Search for the cell housing the specified text and yield its (X, Y) center coordinate. 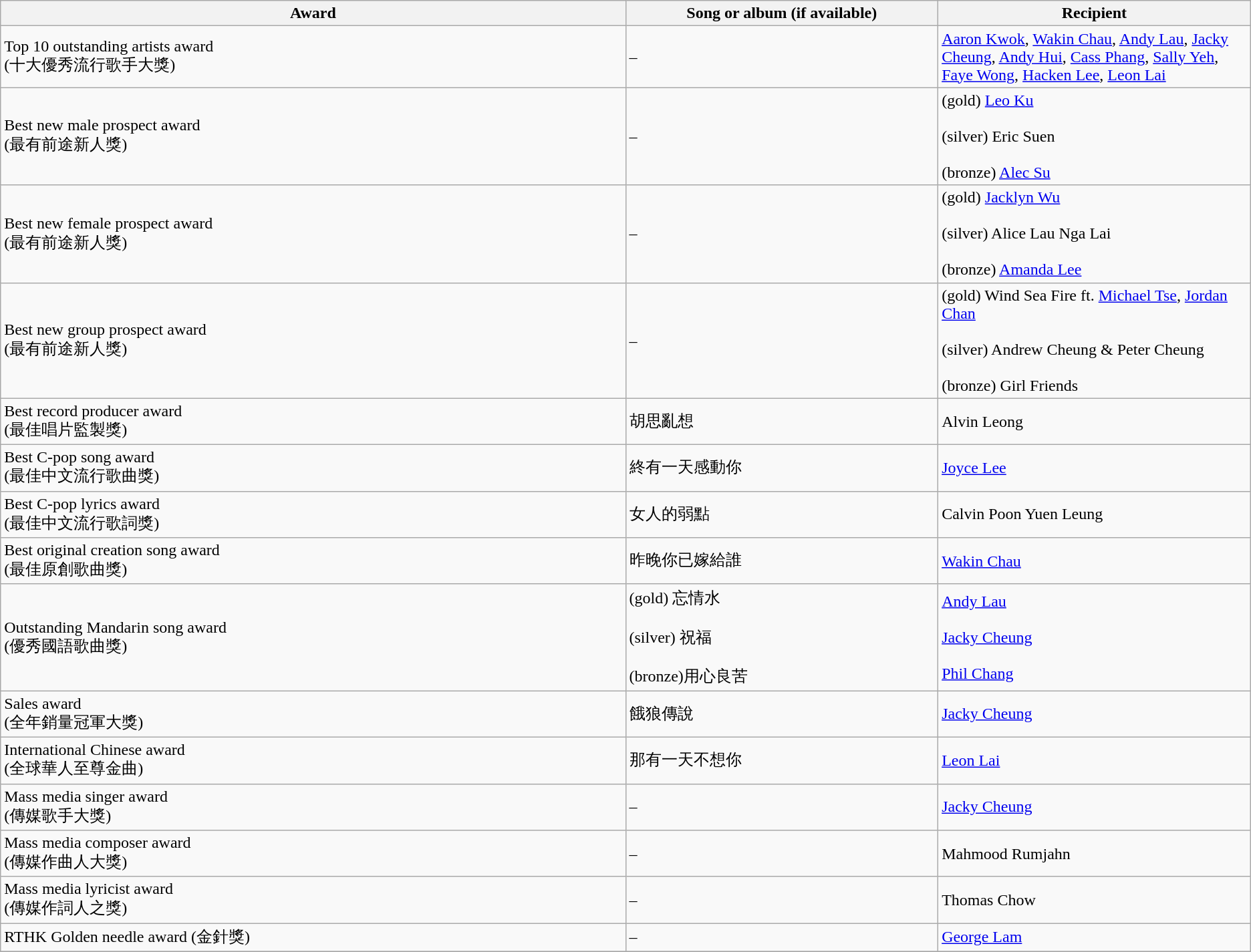
昨晚你已嫁給誰 (782, 561)
Calvin Poon Yuen Leung (1095, 514)
Best new group prospect award(最有前途新人獎) (313, 341)
Mahmood Rumjahn (1095, 854)
Andy LauJacky CheungPhil Chang (1095, 637)
餓狼傳說 (782, 714)
Award (313, 13)
(gold) Jacklyn Wu(silver) Alice Lau Nga Lai (bronze) Amanda Lee (1095, 234)
Recipient (1095, 13)
Aaron Kwok, Wakin Chau, Andy Lau, Jacky Cheung, Andy Hui, Cass Phang, Sally Yeh, Faye Wong, Hacken Lee, Leon Lai (1095, 57)
Thomas Chow (1095, 900)
Best new female prospect award(最有前途新人獎) (313, 234)
Leon Lai (1095, 760)
Alvin Leong (1095, 422)
Best new male prospect award(最有前途新人獎) (313, 136)
International Chinese award(全球華人至尊金曲) (313, 760)
RTHK Golden needle award (金針獎) (313, 938)
George Lam (1095, 938)
(gold) Wind Sea Fire ft. Michael Tse, Jordan Chan(silver) Andrew Cheung & Peter Cheung (bronze) Girl Friends (1095, 341)
Best C-pop song award(最佳中文流行歌曲獎) (313, 468)
終有一天感動你 (782, 468)
胡思亂想 (782, 422)
女人的弱點 (782, 514)
Best record producer award(最佳唱片監製獎) (313, 422)
Top 10 outstanding artists award(十大優秀流行歌手大獎) (313, 57)
(gold) 忘情水(silver) 祝福(bronze)用心良苦 (782, 637)
Mass media composer award(傳媒作曲人大獎) (313, 854)
Best original creation song award(最佳原創歌曲獎) (313, 561)
(gold) Leo Ku(silver) Eric Suen (bronze) Alec Su (1095, 136)
Mass media lyricist award(傳媒作詞人之獎) (313, 900)
Joyce Lee (1095, 468)
Song or album (if available) (782, 13)
Sales award(全年銷量冠軍大獎) (313, 714)
Best C-pop lyrics award(最佳中文流行歌詞獎) (313, 514)
那有一天不想你 (782, 760)
Outstanding Mandarin song award(優秀國語歌曲獎) (313, 637)
Mass media singer award(傳媒歌手大獎) (313, 807)
Wakin Chau (1095, 561)
